Scan for the cell matching the given text and deliver its (X, Y) coordinate at center. 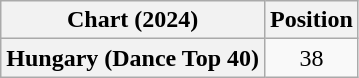
Hungary (Dance Top 40) (133, 58)
Position (312, 20)
Chart (2024) (133, 20)
38 (312, 58)
